Locate the cell with the specified text and output its [X, Y] center coordinate. 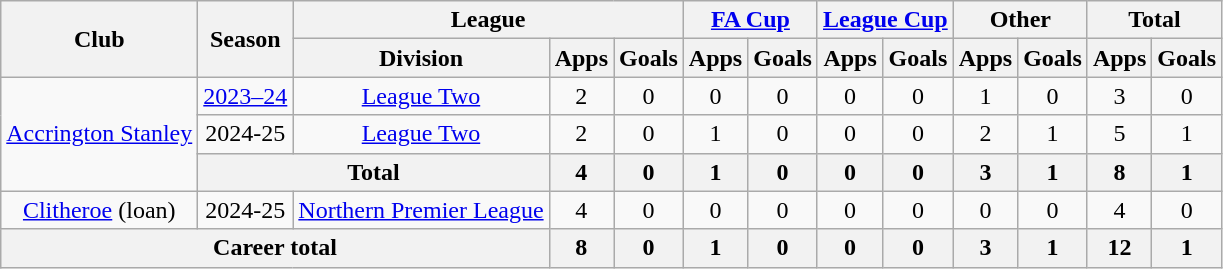
Accrington Stanley [100, 134]
Season [246, 39]
Northern Premier League [421, 210]
5 [1119, 134]
2023–24 [246, 96]
FA Cup [750, 20]
Club [100, 39]
Clitheroe (loan) [100, 210]
12 [1119, 248]
Other [1020, 20]
League Cup [885, 20]
Career total [275, 248]
Division [421, 58]
League [488, 20]
